Find where the given text appears and provide that cell's center as [x, y] coordinate. 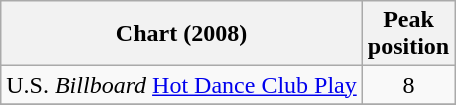
Chart (2008) [182, 34]
U.S. Billboard Hot Dance Club Play [182, 85]
Peakposition [408, 34]
8 [408, 85]
